Determine the (x, y) coordinate at the center of the cell enclosing the given text.  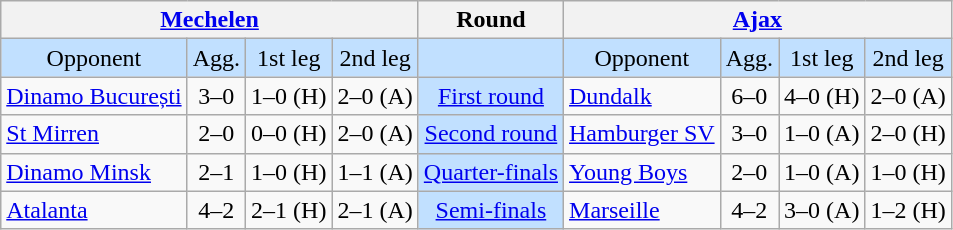
1–2 (H) (908, 210)
St Mirren (94, 134)
Mechelen (210, 20)
First round (490, 96)
Hamburger SV (642, 134)
2–1 (216, 172)
Young Boys (642, 172)
4–0 (H) (822, 96)
Atalanta (94, 210)
Dinamo București (94, 96)
2–1 (A) (375, 210)
Quarter-finals (490, 172)
2–0 (H) (908, 134)
0–0 (H) (289, 134)
Ajax (758, 20)
Dinamo Minsk (94, 172)
Second round (490, 134)
Semi-finals (490, 210)
6–0 (749, 96)
1–1 (A) (375, 172)
Marseille (642, 210)
Dundalk (642, 96)
2–1 (H) (289, 210)
Round (490, 20)
3–0 (A) (822, 210)
